For the text-containing cell, return its midpoint in [X, Y] coordinate format. 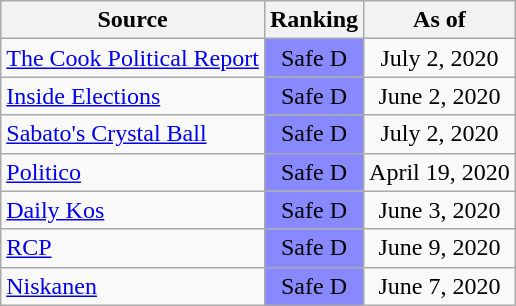
Sabato's Crystal Ball [133, 134]
Niskanen [133, 286]
April 19, 2020 [440, 172]
Source [133, 20]
Daily Kos [133, 210]
RCP [133, 248]
The Cook Political Report [133, 58]
June 3, 2020 [440, 210]
June 9, 2020 [440, 248]
June 7, 2020 [440, 286]
Ranking [314, 20]
Politico [133, 172]
As of [440, 20]
Inside Elections [133, 96]
June 2, 2020 [440, 96]
